Capture the cell that displays the provided text and extract its [X, Y] central coordinate. 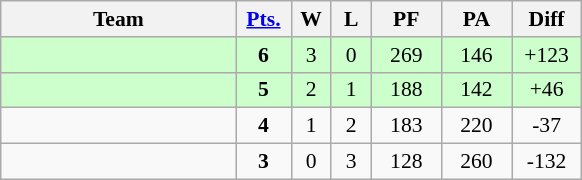
W [311, 19]
128 [406, 162]
269 [406, 55]
Diff [547, 19]
4 [264, 126]
188 [406, 90]
146 [476, 55]
6 [264, 55]
-132 [547, 162]
260 [476, 162]
Pts. [264, 19]
142 [476, 90]
+123 [547, 55]
L [351, 19]
5 [264, 90]
+46 [547, 90]
220 [476, 126]
PF [406, 19]
183 [406, 126]
-37 [547, 126]
PA [476, 19]
Team [118, 19]
